Detect which cell encompasses the target text, then output its (X, Y) center coordinate. 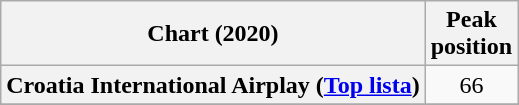
Chart (2020) (213, 34)
66 (471, 85)
Peakposition (471, 34)
Croatia International Airplay (Top lista) (213, 85)
